Determine the [x, y] coordinate at the center of the cell enclosing the given text.  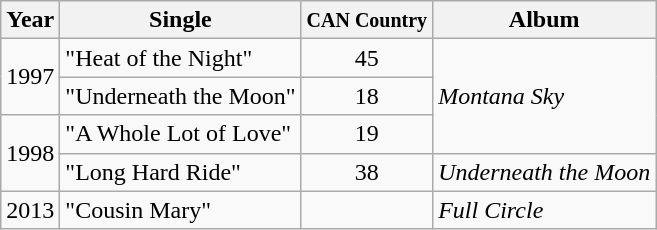
CAN Country [367, 20]
"Heat of the Night" [180, 58]
"Long Hard Ride" [180, 172]
1998 [30, 153]
Full Circle [544, 210]
2013 [30, 210]
19 [367, 134]
45 [367, 58]
Year [30, 20]
1997 [30, 77]
"A Whole Lot of Love" [180, 134]
"Underneath the Moon" [180, 96]
38 [367, 172]
"Cousin Mary" [180, 210]
Single [180, 20]
Album [544, 20]
18 [367, 96]
Montana Sky [544, 96]
Underneath the Moon [544, 172]
